From the cell containing the given text, extract its center point as [X, Y] coordinate. 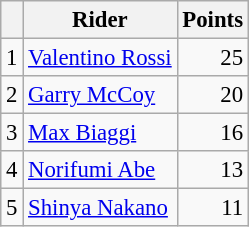
Rider [100, 20]
20 [212, 95]
Norifumi Abe [100, 170]
2 [12, 95]
4 [12, 170]
11 [212, 208]
Valentino Rossi [100, 58]
Shinya Nakano [100, 208]
13 [212, 170]
Garry McCoy [100, 95]
5 [12, 208]
3 [12, 133]
1 [12, 58]
Max Biaggi [100, 133]
25 [212, 58]
Points [212, 20]
16 [212, 133]
